Extract the [X, Y] coordinate from the center of the cell holding the provided text.  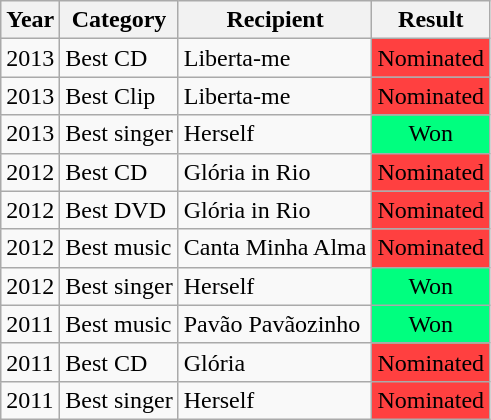
Year [30, 20]
Category [119, 20]
Canta Minha Alma [275, 248]
Result [431, 20]
Recipient [275, 20]
Pavão Pavãozinho [275, 324]
Best DVD [119, 210]
Best Clip [119, 96]
Glória [275, 362]
